Return the (x, y) coordinate for the center point of the cell that contains the specified text.  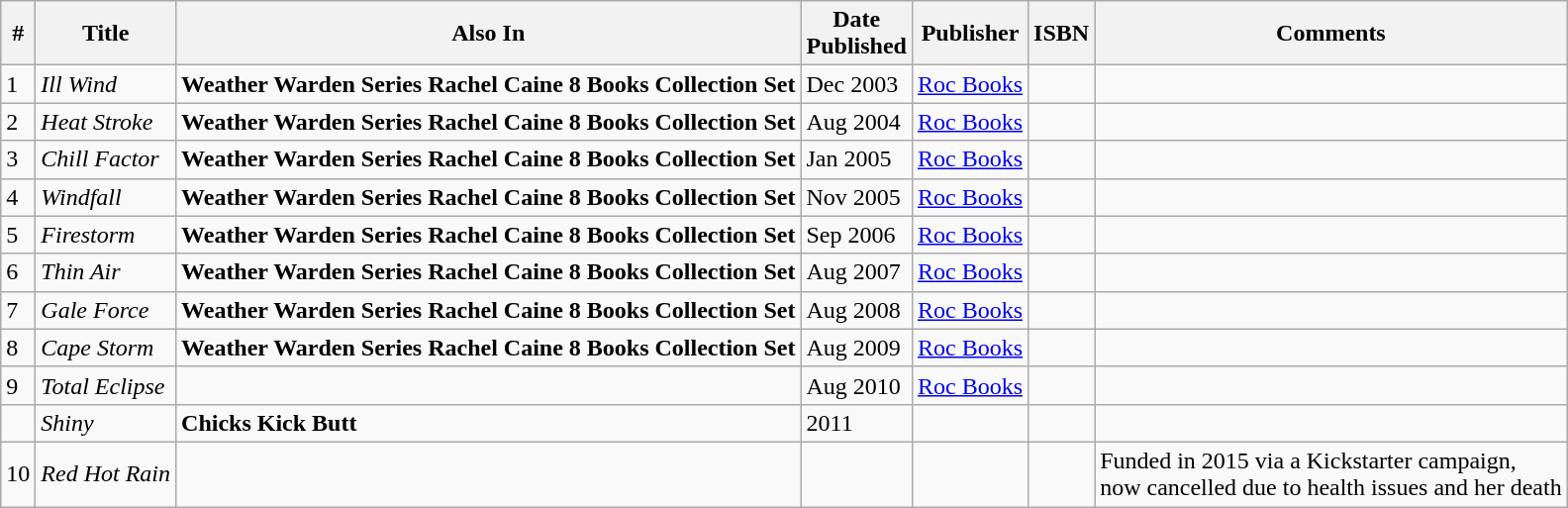
Red Hot Rain (106, 473)
3 (18, 159)
Sep 2006 (856, 235)
Jan 2005 (856, 159)
Dec 2003 (856, 84)
Title (106, 34)
2 (18, 122)
Also In (489, 34)
1 (18, 84)
Chill Factor (106, 159)
Heat Stroke (106, 122)
8 (18, 348)
Total Eclipse (106, 385)
Funded in 2015 via a Kickstarter campaign,now cancelled due to health issues and her death (1331, 473)
Aug 2004 (856, 122)
Shiny (106, 423)
4 (18, 197)
6 (18, 272)
Gale Force (106, 310)
5 (18, 235)
9 (18, 385)
Aug 2007 (856, 272)
Publisher (970, 34)
Comments (1331, 34)
Aug 2009 (856, 348)
Cape Storm (106, 348)
7 (18, 310)
ISBN (1061, 34)
Windfall (106, 197)
Ill Wind (106, 84)
Aug 2010 (856, 385)
Chicks Kick Butt (489, 423)
Thin Air (106, 272)
Nov 2005 (856, 197)
10 (18, 473)
# (18, 34)
2011 (856, 423)
Aug 2008 (856, 310)
Firestorm (106, 235)
DatePublished (856, 34)
